Return [x, y] of the center of cell containing provided text 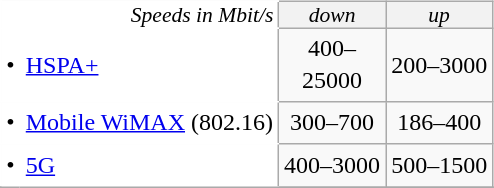
300–700 [332, 123]
up [440, 14]
500–1500 [440, 165]
Mobile WiMAX (802.16) [149, 123]
400–25000 [332, 66]
400–3000 [332, 165]
186–400 [440, 123]
5G [149, 165]
HSPA+ [149, 66]
down [332, 14]
200–3000 [440, 66]
Speeds in Mbit/s [140, 14]
